From the cell containing the given text, extract its center point as (X, Y) coordinate. 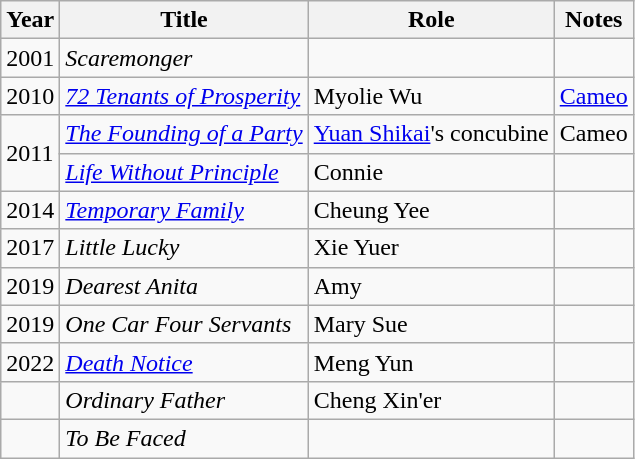
2011 (30, 153)
2010 (30, 96)
Cheung Yee (431, 210)
72 Tenants of Prosperity (184, 96)
Yuan Shikai's concubine (431, 134)
Mary Sue (431, 324)
2014 (30, 210)
To Be Faced (184, 438)
Amy (431, 286)
2017 (30, 248)
2001 (30, 58)
Meng Yun (431, 362)
Cheng Xin'er (431, 400)
Death Notice (184, 362)
Role (431, 20)
Connie (431, 172)
Year (30, 20)
Life Without Principle (184, 172)
One Car Four Servants (184, 324)
Little Lucky (184, 248)
Notes (594, 20)
Temporary Family (184, 210)
2022 (30, 362)
Myolie Wu (431, 96)
The Founding of a Party (184, 134)
Title (184, 20)
Dearest Anita (184, 286)
Ordinary Father (184, 400)
Scaremonger (184, 58)
Xie Yuer (431, 248)
